Output the (x, y) coordinate of the center of the cell containing the given text.  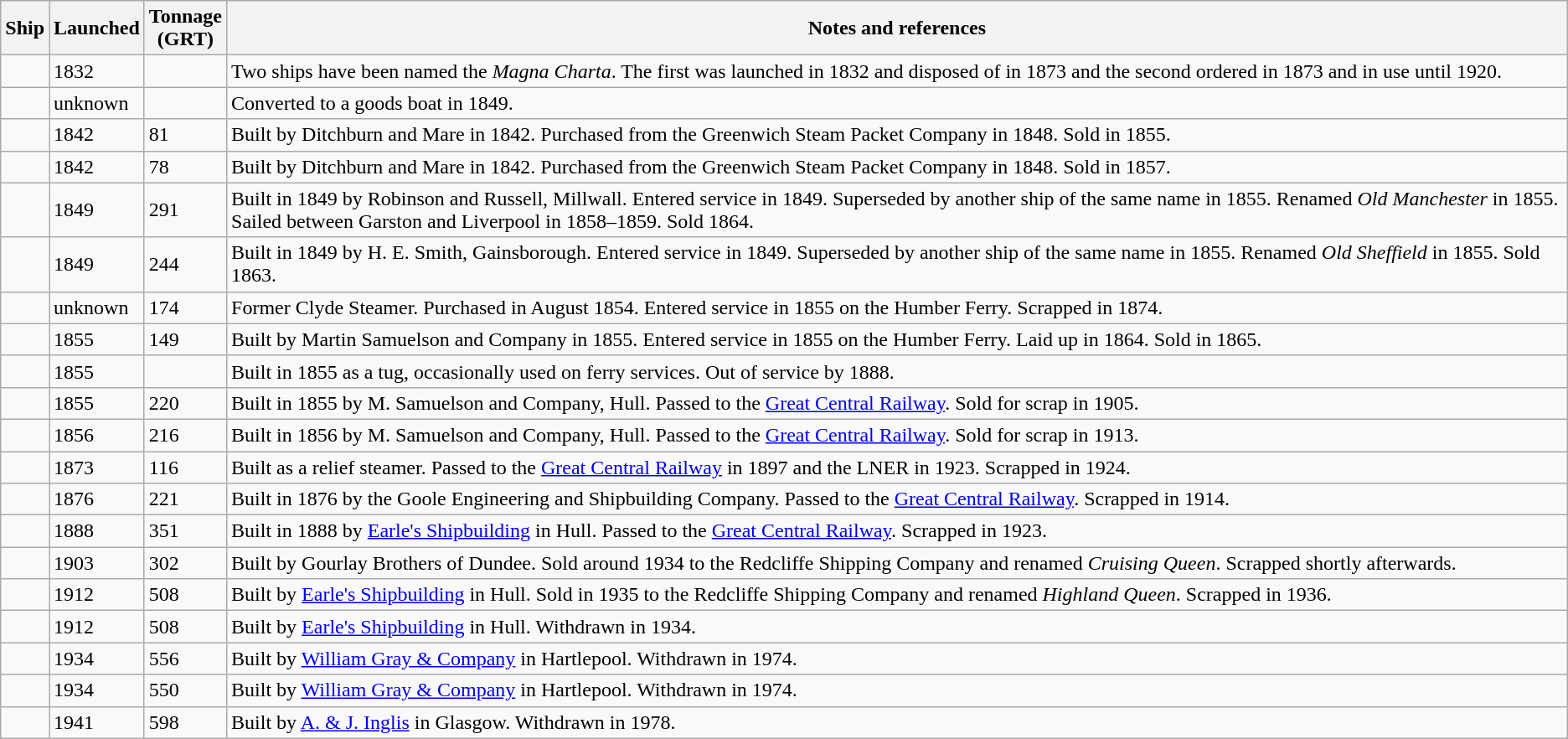
Built in 1888 by Earle's Shipbuilding in Hull. Passed to the Great Central Railway. Scrapped in 1923. (898, 531)
598 (185, 722)
Ship (25, 28)
1876 (97, 499)
Built by Ditchburn and Mare in 1842. Purchased from the Greenwich Steam Packet Company in 1848. Sold in 1857. (898, 167)
1856 (97, 435)
149 (185, 339)
302 (185, 563)
216 (185, 435)
1873 (97, 467)
Built by A. & J. Inglis in Glasgow. Withdrawn in 1978. (898, 722)
291 (185, 209)
78 (185, 167)
Built in 1876 by the Goole Engineering and Shipbuilding Company. Passed to the Great Central Railway. Scrapped in 1914. (898, 499)
Built by Martin Samuelson and Company in 1855. Entered service in 1855 on the Humber Ferry. Laid up in 1864. Sold in 1865. (898, 339)
174 (185, 307)
Notes and references (898, 28)
351 (185, 531)
Built by Earle's Shipbuilding in Hull. Sold in 1935 to the Redcliffe Shipping Company and renamed Highland Queen. Scrapped in 1936. (898, 595)
Built by Ditchburn and Mare in 1842. Purchased from the Greenwich Steam Packet Company in 1848. Sold in 1855. (898, 135)
1888 (97, 531)
Built in 1855 as a tug, occasionally used on ferry services. Out of service by 1888. (898, 371)
81 (185, 135)
Built in 1855 by M. Samuelson and Company, Hull. Passed to the Great Central Railway. Sold for scrap in 1905. (898, 403)
Converted to a goods boat in 1849. (898, 103)
1903 (97, 563)
Former Clyde Steamer. Purchased in August 1854. Entered service in 1855 on the Humber Ferry. Scrapped in 1874. (898, 307)
Tonnage(GRT) (185, 28)
116 (185, 467)
244 (185, 265)
1832 (97, 71)
Built by Earle's Shipbuilding in Hull. Withdrawn in 1934. (898, 627)
Launched (97, 28)
221 (185, 499)
Built by Gourlay Brothers of Dundee. Sold around 1934 to the Redcliffe Shipping Company and renamed Cruising Queen. Scrapped shortly afterwards. (898, 563)
Built as a relief steamer. Passed to the Great Central Railway in 1897 and the LNER in 1923. Scrapped in 1924. (898, 467)
Built in 1856 by M. Samuelson and Company, Hull. Passed to the Great Central Railway. Sold for scrap in 1913. (898, 435)
556 (185, 659)
1941 (97, 722)
220 (185, 403)
550 (185, 690)
